Provide the [X, Y] coordinate of the cell's center where the given text is located.  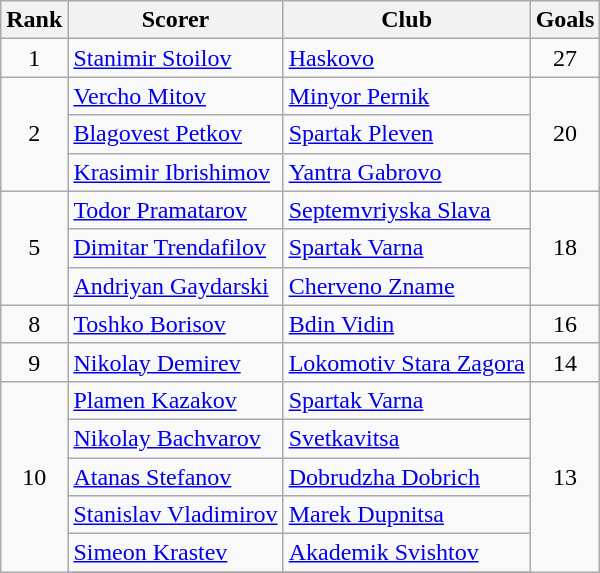
Blagovest Petkov [176, 134]
Bdin Vidin [406, 324]
Rank [34, 20]
8 [34, 324]
Nikolay Bachvarov [176, 438]
Svetkavitsa [406, 438]
Stanislav Vladimirov [176, 515]
Club [406, 20]
Dimitar Trendafilov [176, 248]
1 [34, 58]
Spartak Pleven [406, 134]
5 [34, 248]
14 [565, 362]
Stanimir Stoilov [176, 58]
Akademik Svishtov [406, 553]
18 [565, 248]
10 [34, 476]
Marek Dupnitsa [406, 515]
Toshko Borisov [176, 324]
Scorer [176, 20]
Yantra Gabrovo [406, 172]
Minyor Pernik [406, 96]
13 [565, 476]
Lokomotiv Stara Zagora [406, 362]
Septemvriyska Slava [406, 210]
16 [565, 324]
Andriyan Gaydarski [176, 286]
Atanas Stefanov [176, 477]
Cherveno Zname [406, 286]
Vercho Mitov [176, 96]
Krasimir Ibrishimov [176, 172]
Todor Pramatarov [176, 210]
2 [34, 134]
20 [565, 134]
Nikolay Demirev [176, 362]
27 [565, 58]
Dobrudzha Dobrich [406, 477]
Simeon Krastev [176, 553]
Plamen Kazakov [176, 400]
Haskovo [406, 58]
9 [34, 362]
Goals [565, 20]
